Extract the (X, Y) coordinate from the center of the cell holding the provided text.  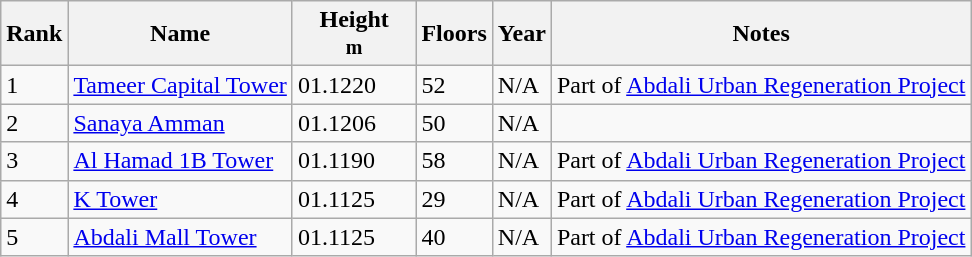
Year (522, 34)
29 (454, 199)
58 (454, 161)
01.1206 (354, 123)
5 (34, 237)
K Tower (180, 199)
Floors (454, 34)
Rank (34, 34)
1 (34, 85)
2 (34, 123)
3 (34, 161)
52 (454, 85)
50 (454, 123)
40 (454, 237)
Heightm (354, 34)
Tameer Capital Tower (180, 85)
Sanaya Amman (180, 123)
4 (34, 199)
01.1220 (354, 85)
01.1190 (354, 161)
Abdali Mall Tower (180, 237)
Notes (761, 34)
Al Hamad 1B Tower (180, 161)
Name (180, 34)
